Locate the cell with the specified text and output its (x, y) center coordinate. 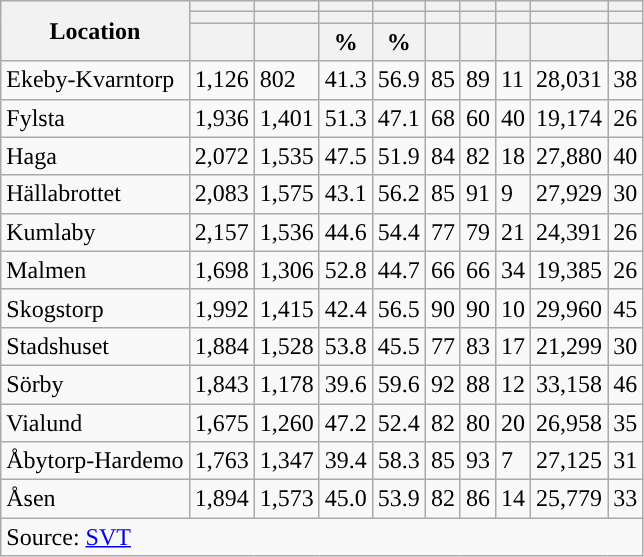
17 (512, 346)
45.5 (398, 346)
1,347 (286, 461)
1,126 (222, 80)
88 (478, 384)
44.6 (346, 232)
52.4 (398, 423)
14 (512, 499)
Kumlaby (95, 232)
Location (95, 31)
Hällabrottet (95, 194)
41.3 (346, 80)
1,992 (222, 308)
79 (478, 232)
25,779 (570, 499)
1,573 (286, 499)
38 (626, 80)
1,178 (286, 384)
52.8 (346, 270)
56.9 (398, 80)
91 (478, 194)
47.5 (346, 156)
1,536 (286, 232)
56.5 (398, 308)
1,415 (286, 308)
Skogstorp (95, 308)
46 (626, 384)
24,391 (570, 232)
1,698 (222, 270)
12 (512, 384)
19,174 (570, 118)
93 (478, 461)
56.2 (398, 194)
51.9 (398, 156)
47.1 (398, 118)
58.3 (398, 461)
31 (626, 461)
92 (442, 384)
1,843 (222, 384)
11 (512, 80)
39.4 (346, 461)
1,884 (222, 346)
18 (512, 156)
45 (626, 308)
51.3 (346, 118)
Sörby (95, 384)
27,125 (570, 461)
54.4 (398, 232)
Source: SVT (322, 537)
33,158 (570, 384)
1,763 (222, 461)
Haga (95, 156)
1,675 (222, 423)
59.6 (398, 384)
Stadshuset (95, 346)
1,260 (286, 423)
Fylsta (95, 118)
27,929 (570, 194)
80 (478, 423)
21,299 (570, 346)
47.2 (346, 423)
33 (626, 499)
Ekeby-Kvarntorp (95, 80)
39.6 (346, 384)
Åbytorp-Hardemo (95, 461)
1,894 (222, 499)
Vialund (95, 423)
29,960 (570, 308)
20 (512, 423)
53.8 (346, 346)
34 (512, 270)
60 (478, 118)
802 (286, 80)
9 (512, 194)
44.7 (398, 270)
7 (512, 461)
1,401 (286, 118)
10 (512, 308)
53.9 (398, 499)
42.4 (346, 308)
1,306 (286, 270)
19,385 (570, 270)
27,880 (570, 156)
1,575 (286, 194)
2,072 (222, 156)
68 (442, 118)
86 (478, 499)
43.1 (346, 194)
28,031 (570, 80)
35 (626, 423)
83 (478, 346)
2,157 (222, 232)
2,083 (222, 194)
1,535 (286, 156)
84 (442, 156)
89 (478, 80)
Åsen (95, 499)
1,936 (222, 118)
45.0 (346, 499)
Malmen (95, 270)
26,958 (570, 423)
1,528 (286, 346)
21 (512, 232)
